Identify which cell holds the provided text, then report its [X, Y] central coordinate. 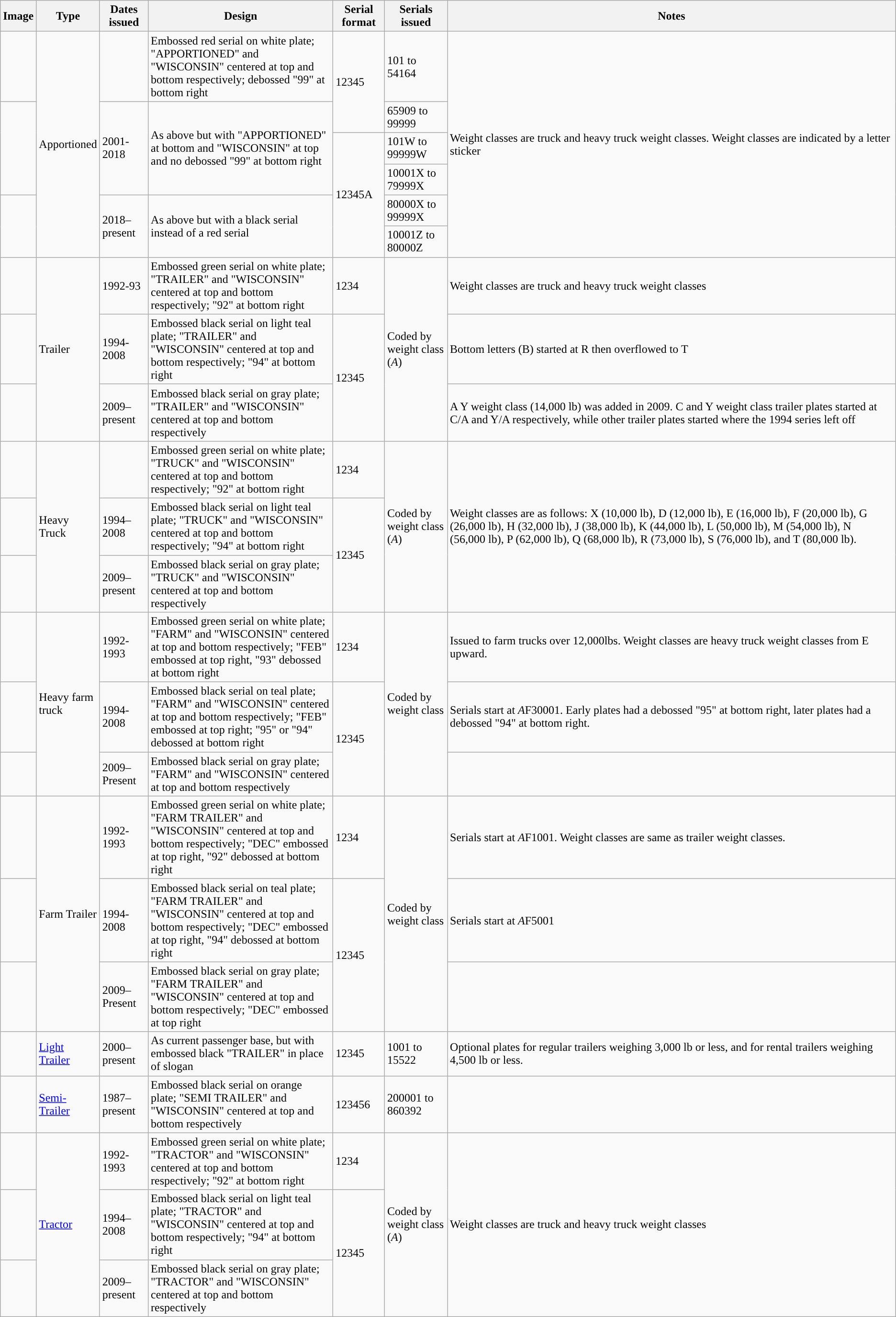
Serial format [359, 16]
10001X to 79999X [416, 179]
Embossed black serial on gray plate; "FARM TRAILER" and "WISCONSIN" centered at top and bottom respectively; "DEC" embossed at top right [241, 997]
Embossed black serial on light teal plate; "TRAILER" and "WISCONSIN" centered at top and bottom respectively; "94" at bottom right [241, 349]
200001 to 860392 [416, 1104]
2018–present [123, 226]
1992-93 [123, 285]
65909 to 99999 [416, 117]
Embossed black serial on orange plate; "SEMI TRAILER" and "WISCONSIN" centered at top and bottom respectively [241, 1104]
Embossed black serial on light teal plate; "TRACTOR" and "WISCONSIN" centered at top and bottom respectively; "94" at bottom right [241, 1225]
Embossed black serial on gray plate; "FARM" and "WISCONSIN" centered at top and bottom respectively [241, 774]
Type [68, 16]
Issued to farm trucks over 12,000lbs. Weight classes are heavy truck weight classes from E upward. [672, 647]
Heavy Truck [68, 527]
Farm Trailer [68, 914]
123456 [359, 1104]
As above but with a black serial instead of a red serial [241, 226]
Embossed black serial on gray plate; "TRACTOR" and "WISCONSIN" centered at top and bottom respectively [241, 1288]
Heavy farm truck [68, 704]
2001-2018 [123, 148]
1001 to 15522 [416, 1054]
Tractor [68, 1225]
2000–present [123, 1054]
101W to 99999W [416, 148]
Embossed green serial on white plate; "TRAILER" and "WISCONSIN" centered at top and bottom respectively; "92" at bottom right [241, 285]
Trailer [68, 349]
Embossed black serial on gray plate; "TRUCK" and "WISCONSIN" centered at top and bottom respectively [241, 584]
Light Trailer [68, 1054]
Dates issued [123, 16]
Bottom letters (B) started at R then overflowed to T [672, 349]
Notes [672, 16]
80000X to 99999X [416, 211]
10001Z to 80000Z [416, 241]
As above but with "APPORTIONED" at bottom and "WISCONSIN" at top and no debossed "99" at bottom right [241, 148]
1987–present [123, 1104]
Embossed green serial on white plate; "TRACTOR" and "WISCONSIN" centered at top and bottom respectively; "92" at bottom right [241, 1161]
Serials start at AF1001. Weight classes are same as trailer weight classes. [672, 838]
Embossed black serial on light teal plate; "TRUCK" and "WISCONSIN" centered at top and bottom respectively; "94" at bottom right [241, 527]
Apportioned [68, 145]
101 to 54164 [416, 67]
Weight classes are truck and heavy truck weight classes. Weight classes are indicated by a letter sticker [672, 145]
Design [241, 16]
Image [18, 16]
As current passenger base, but with embossed black "TRAILER" in place of slogan [241, 1054]
Embossed green serial on white plate; "TRUCK" and "WISCONSIN" centered at top and bottom respectively; "92" at bottom right [241, 469]
Optional plates for regular trailers weighing 3,000 lb or less, and for rental trailers weighing 4,500 lb or less. [672, 1054]
Serials start at AF30001. Early plates had a debossed "95" at bottom right, later plates had a debossed "94" at bottom right. [672, 717]
Embossed black serial on gray plate; "TRAILER" and "WISCONSIN" centered at top and bottom respectively [241, 413]
Serials issued [416, 16]
Semi-Trailer [68, 1104]
Serials start at AF5001 [672, 920]
Embossed red serial on white plate; "APPORTIONED" and "WISCONSIN" centered at top and bottom respectively; debossed "99" at bottom right [241, 67]
12345A [359, 195]
